Return [X, Y] of the center of cell containing provided text 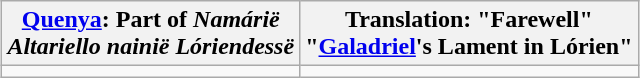
Translation: "Farewell""Galadriel's Lament in Lórien" [469, 34]
Quenya: Part of NamáriëAltariello nainië Lóriendessë [151, 34]
